Return the (x, y) coordinate for the center point of the cell that contains the specified text.  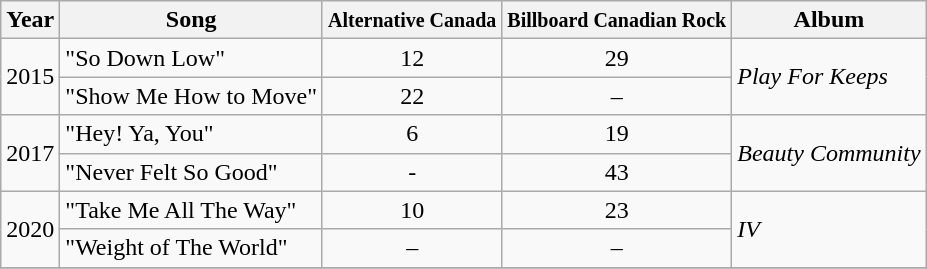
"Hey! Ya, You" (192, 134)
"Weight of The World" (192, 248)
Album (829, 20)
2020 (30, 229)
- (412, 172)
Alternative Canada (412, 20)
10 (412, 210)
2015 (30, 77)
23 (617, 210)
"Show Me How to Move" (192, 96)
2017 (30, 153)
"Take Me All The Way" (192, 210)
"Never Felt So Good" (192, 172)
Billboard Canadian Rock (617, 20)
Play For Keeps (829, 77)
Beauty Community (829, 153)
"So Down Low" (192, 58)
6 (412, 134)
19 (617, 134)
43 (617, 172)
22 (412, 96)
Year (30, 20)
12 (412, 58)
29 (617, 58)
Song (192, 20)
IV (829, 229)
